Locate the cell with the specified text and output its [x, y] center coordinate. 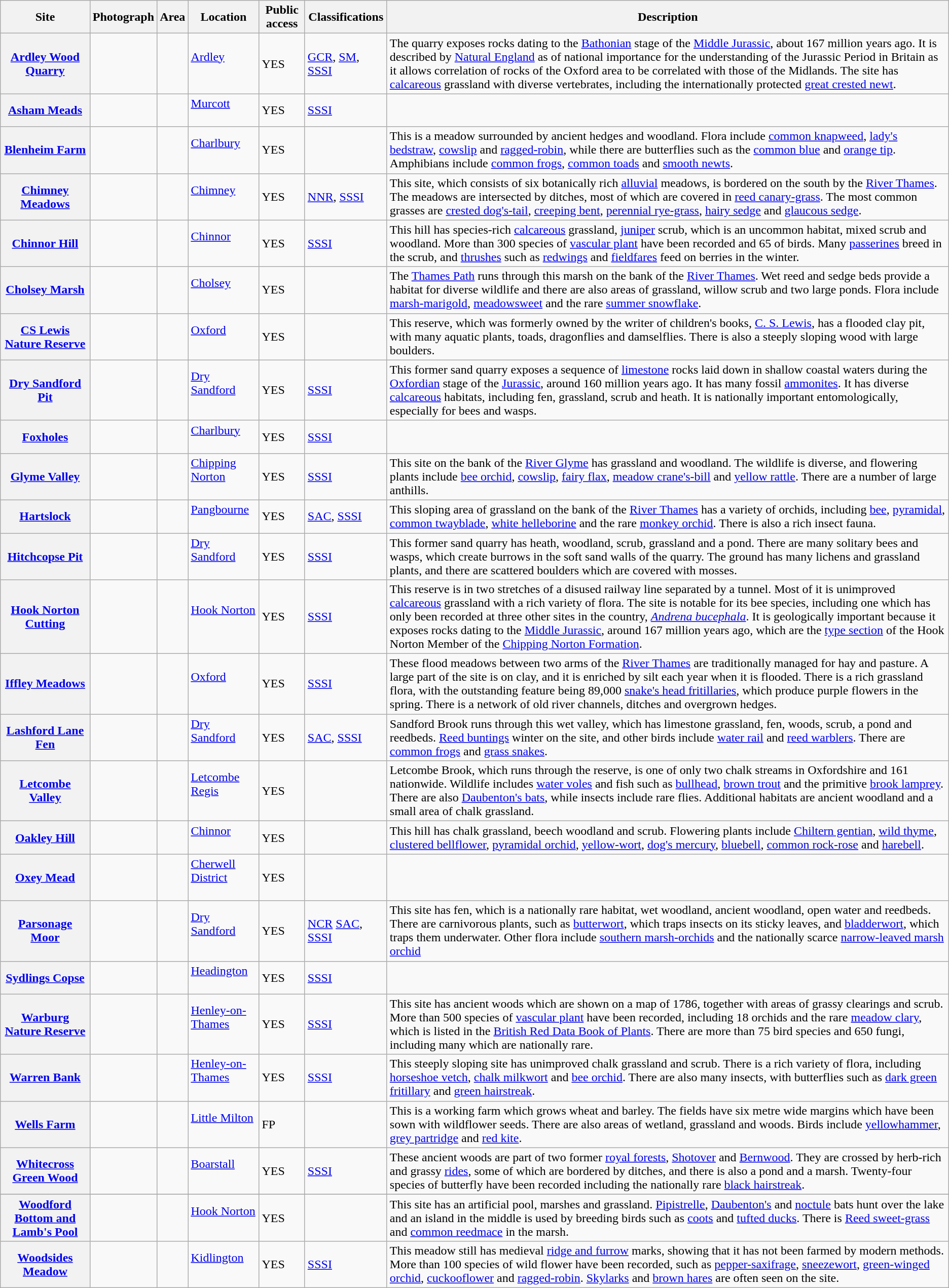
Murcott [224, 111]
GCR, SM, SSSI [346, 64]
FP [282, 1124]
Cherwell District [224, 877]
Photograph [123, 17]
Little Milton [224, 1124]
Ardley Wood Quarry [45, 64]
Hitchcopse Pit [45, 557]
Woodsides Meadow [45, 1264]
Foxholes [45, 437]
Chimney Meadows [45, 197]
Warburg Nature Reserve [45, 1024]
Blenheim Farm [45, 150]
Cholsey [224, 290]
Kidlington [224, 1264]
Chimney [224, 197]
Boarstall [224, 1171]
Warren Bank [45, 1078]
Chinnor Hill [45, 243]
Letcombe Valley [45, 791]
Site [45, 17]
Cholsey Marsh [45, 290]
Location [224, 17]
Dry Sandford Pit [45, 390]
Oakley Hill [45, 837]
Asham Meads [45, 111]
Letcombe Regis [224, 791]
NCR SAC, SSSI [346, 931]
CS Lewis Nature Reserve [45, 337]
Iffley Meadows [45, 684]
Public access [282, 17]
Classifications [346, 17]
Pangbourne [224, 516]
Woodford Bottom and Lamb's Pool [45, 1218]
Oxey Mead [45, 877]
Lashford Lane Fen [45, 738]
Sydlings Copse [45, 977]
Parsonage Moor [45, 931]
Glyme Valley [45, 476]
Area [172, 17]
Whitecross Green Wood [45, 1171]
Description [668, 17]
Chipping Norton [224, 476]
Hartslock [45, 516]
Ardley [224, 64]
Headington [224, 977]
Hook Norton Cutting [45, 617]
Wells Farm [45, 1124]
NNR, SSSI [346, 197]
